Provide the (X, Y) coordinate of the cell's center where the given text is located.  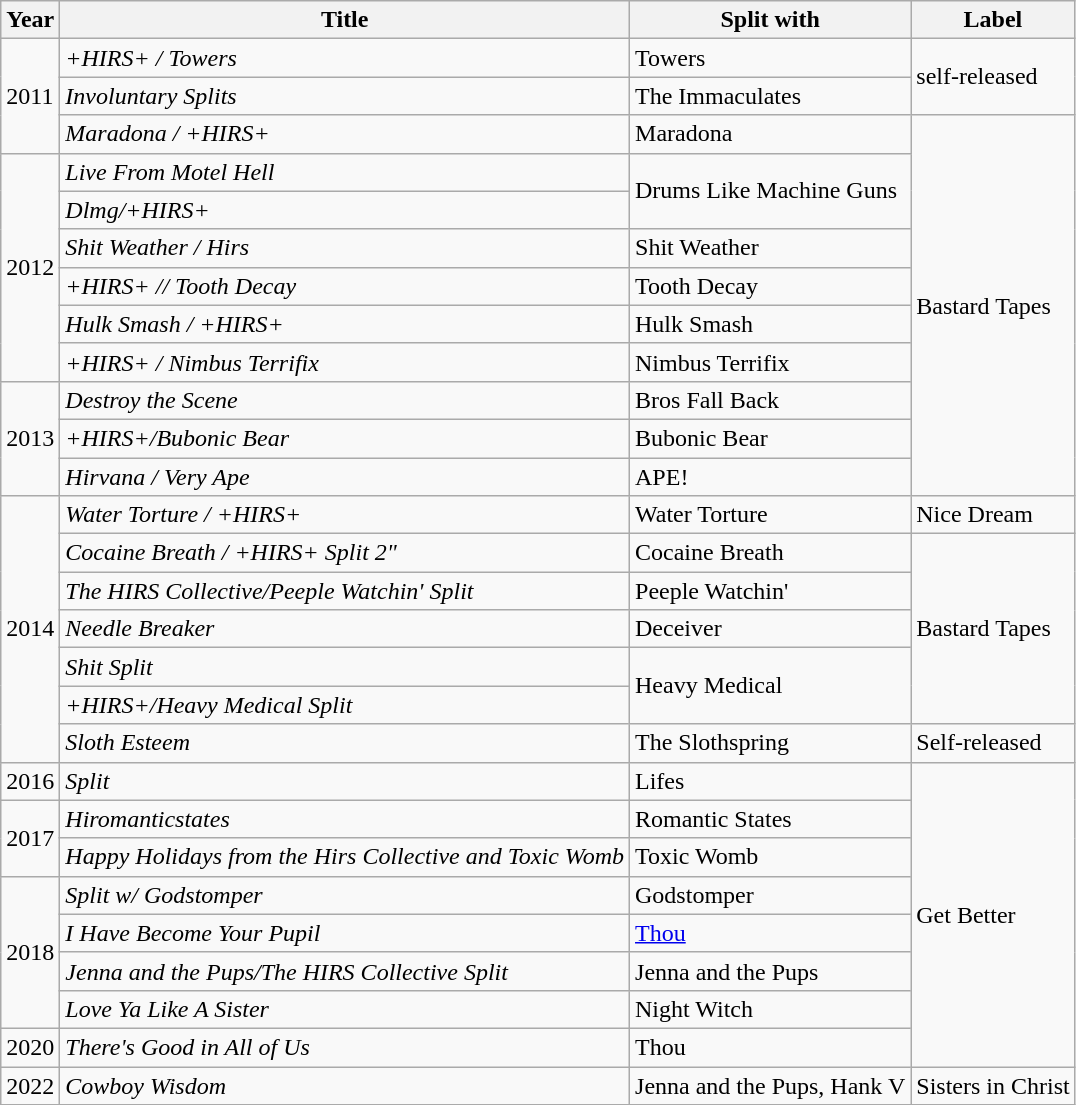
Nice Dream (993, 515)
Get Better (993, 914)
Split with (770, 20)
+HIRS+/Bubonic Bear (345, 438)
+HIRS+/Heavy Medical Split (345, 705)
The HIRS Collective/Peeple Watchin' Split (345, 591)
Towers (770, 58)
Shit Weather (770, 248)
2012 (30, 267)
Godstomper (770, 895)
APE! (770, 477)
There's Good in All of Us (345, 1047)
Happy Holidays from the Hirs Collective and Toxic Womb (345, 857)
Bros Fall Back (770, 400)
Needle Breaker (345, 629)
Toxic Womb (770, 857)
Night Witch (770, 1009)
Drums Like Machine Guns (770, 191)
Involuntary Splits (345, 96)
Label (993, 20)
+HIRS+ // Tooth Decay (345, 286)
Sisters in Christ (993, 1085)
Live From Motel Hell (345, 172)
Self-released (993, 743)
2013 (30, 438)
Hulk Smash / +HIRS+ (345, 324)
Dlmg/+HIRS+ (345, 210)
The Slothspring (770, 743)
+HIRS+ / Towers (345, 58)
The Immaculates (770, 96)
Jenna and the Pups/The HIRS Collective Split (345, 971)
Shit Split (345, 667)
Maradona (770, 134)
Cocaine Breath (770, 553)
2014 (30, 629)
Hiromanticstates (345, 819)
2022 (30, 1085)
Romantic States (770, 819)
+HIRS+ / Nimbus Terrifix (345, 362)
Nimbus Terrifix (770, 362)
Water Torture (770, 515)
Jenna and the Pups, Hank V (770, 1085)
2016 (30, 781)
2017 (30, 838)
Destroy the Scene (345, 400)
2018 (30, 952)
Shit Weather / Hirs (345, 248)
Tooth Decay (770, 286)
Peeple Watchin' (770, 591)
Water Torture / +HIRS+ (345, 515)
Lifes (770, 781)
2011 (30, 96)
2020 (30, 1047)
Cowboy Wisdom (345, 1085)
Bubonic Bear (770, 438)
I Have Become Your Pupil (345, 933)
Hulk Smash (770, 324)
Love Ya Like A Sister (345, 1009)
self-released (993, 77)
Title (345, 20)
Hirvana / Very Ape (345, 477)
Heavy Medical (770, 686)
Year (30, 20)
Split (345, 781)
Cocaine Breath / +HIRS+ Split 2" (345, 553)
Split w/ Godstomper (345, 895)
Maradona / +HIRS+ (345, 134)
Sloth Esteem (345, 743)
Deceiver (770, 629)
Jenna and the Pups (770, 971)
